Provide the (X, Y) coordinate of the cell's center where the given text is located.  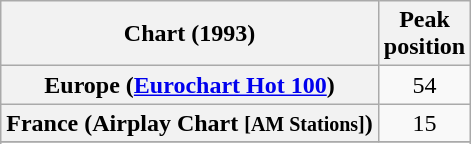
15 (424, 123)
Chart (1993) (190, 34)
Europe (Eurochart Hot 100) (190, 85)
Peakposition (424, 34)
France (Airplay Chart [AM Stations]) (190, 123)
54 (424, 85)
